Determine the [x, y] coordinate at the center of the cell enclosing the given text.  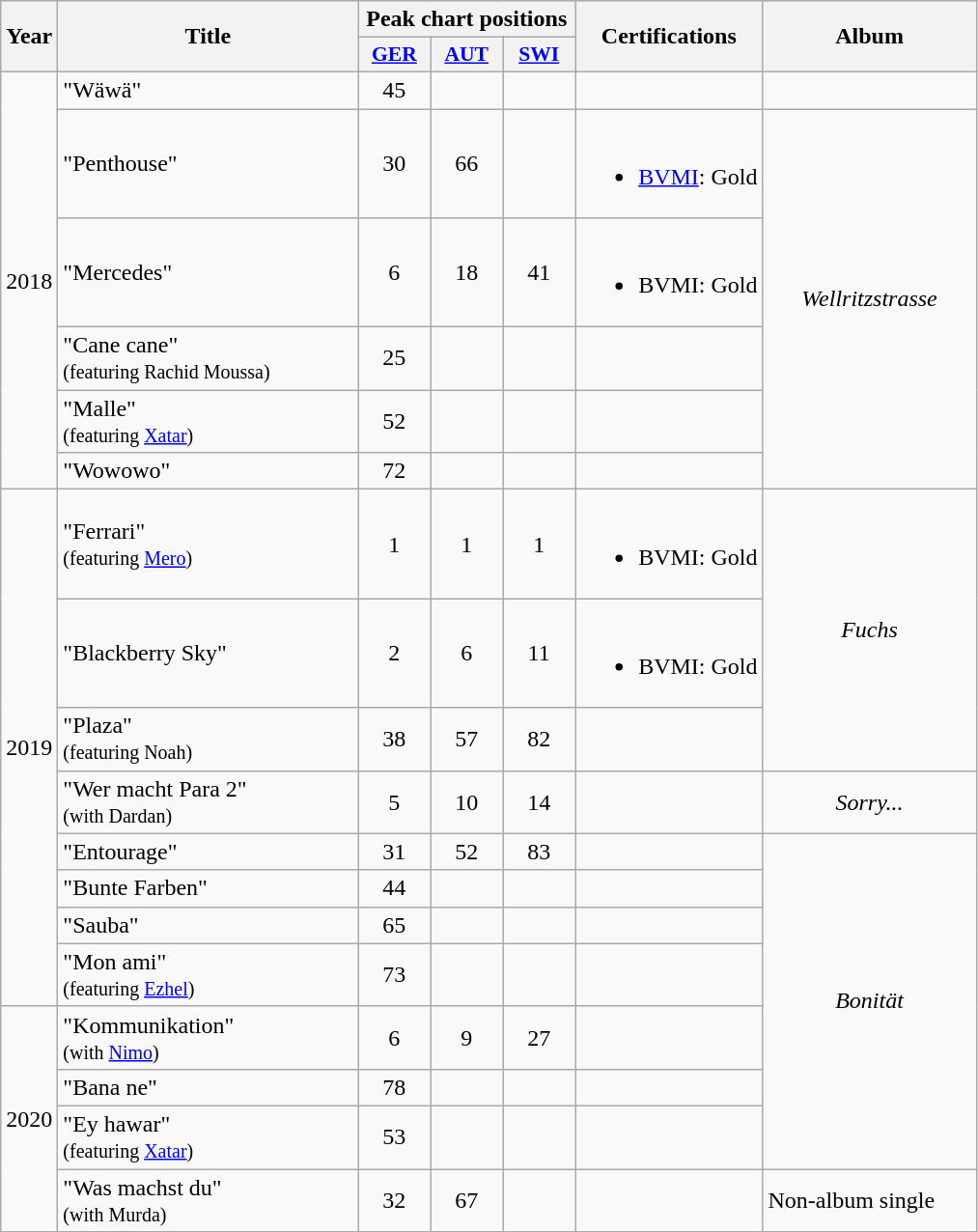
82 [539, 740]
"Was machst du"(with Murda) [209, 1199]
"Ey hawar"(featuring Xatar) [209, 1137]
41 [539, 272]
"Penthouse" [209, 162]
11 [539, 653]
"Cane cane" (featuring Rachid Moussa) [209, 359]
SWI [539, 55]
73 [394, 975]
Title [209, 37]
AUT [467, 55]
"Plaza" (featuring Noah) [209, 740]
14 [539, 801]
31 [394, 852]
25 [394, 359]
"Mercedes" [209, 272]
"Entourage" [209, 852]
57 [467, 740]
67 [467, 1199]
9 [467, 1037]
"Bana ne" [209, 1087]
65 [394, 925]
Fuchs [869, 630]
"Kommunikation"(with Nimo) [209, 1037]
"Mon ami"(featuring Ezhel) [209, 975]
"Ferrari" (featuring Mero) [209, 545]
27 [539, 1037]
GER [394, 55]
Year [29, 37]
"Bunte Farben" [209, 888]
10 [467, 801]
30 [394, 162]
53 [394, 1137]
2 [394, 653]
2018 [29, 280]
78 [394, 1087]
44 [394, 888]
83 [539, 852]
"Wäwä" [209, 90]
"Blackberry Sky" [209, 653]
45 [394, 90]
2019 [29, 748]
Album [869, 37]
72 [394, 471]
"Malle" (featuring Xatar) [209, 421]
32 [394, 1199]
18 [467, 272]
5 [394, 801]
Sorry... [869, 801]
38 [394, 740]
66 [467, 162]
Peak chart positions [467, 19]
Certifications [669, 37]
Bonität [869, 1000]
"Wowowo" [209, 471]
2020 [29, 1118]
Wellritzstrasse [869, 298]
"Sauba" [209, 925]
"Wer macht Para 2" (with Dardan) [209, 801]
Non-album single [869, 1199]
